Locate the cell with the specified text and output its [X, Y] center coordinate. 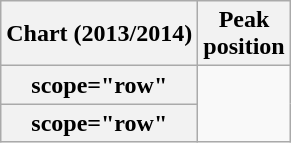
Chart (2013/2014) [100, 34]
Peakposition [244, 34]
